Detect which cell encompasses the target text, then output its (X, Y) center coordinate. 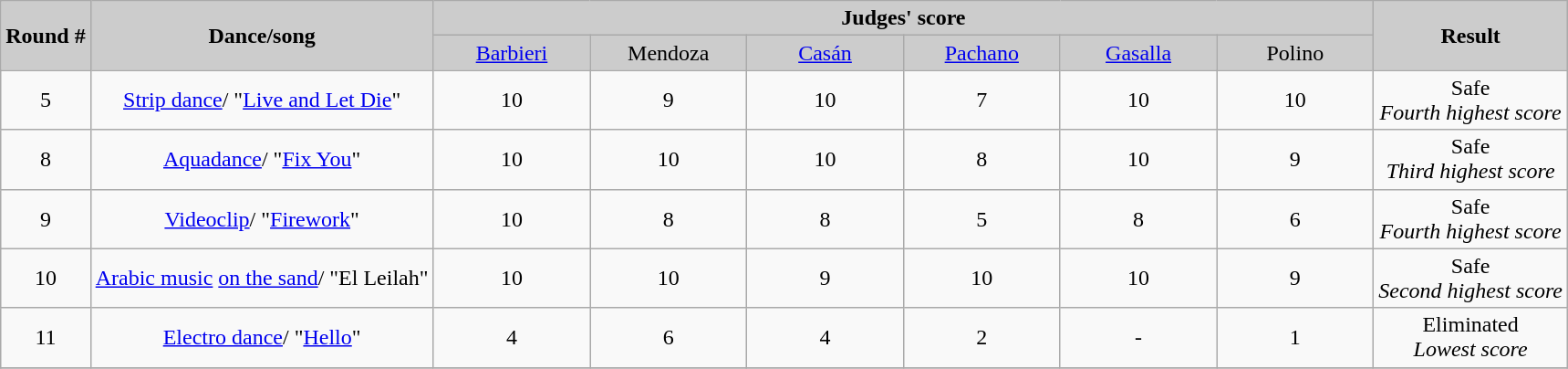
Round # (46, 36)
Arabic music on the sand/ "El Leilah" (262, 278)
2 (981, 338)
Eliminated Lowest score (1470, 338)
Aquadance/ "Fix You" (262, 159)
7 (981, 100)
Mendoza (669, 53)
Pachano (981, 53)
SafeThird highest score (1470, 159)
Barbieri (512, 53)
Strip dance/ "Live and Let Die" (262, 100)
Polino (1295, 53)
Videoclip/ "Firework" (262, 219)
Electro dance/ "Hello" (262, 338)
SafeSecond highest score (1470, 278)
Dance/song (262, 36)
Result (1470, 36)
1 (1295, 338)
Gasalla (1138, 53)
Casán (826, 53)
- (1138, 338)
11 (46, 338)
Judges' score (903, 18)
